Determine the [X, Y] coordinate at the center of the cell enclosing the given text.  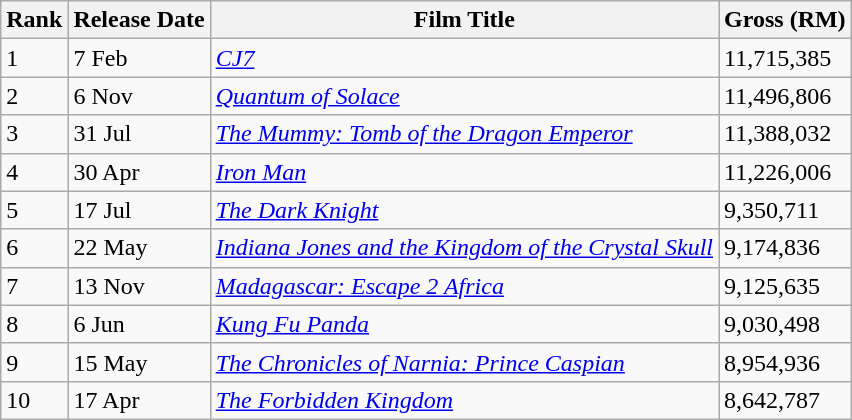
Iron Man [464, 172]
17 Jul [139, 210]
Kung Fu Panda [464, 324]
The Mummy: Tomb of the Dragon Emperor [464, 134]
11,715,385 [786, 58]
Quantum of Solace [464, 96]
15 May [139, 362]
Release Date [139, 20]
11,388,032 [786, 134]
4 [34, 172]
9,030,498 [786, 324]
2 [34, 96]
1 [34, 58]
Indiana Jones and the Kingdom of the Crystal Skull [464, 248]
The Forbidden Kingdom [464, 400]
3 [34, 134]
6 [34, 248]
8,954,936 [786, 362]
The Chronicles of Narnia: Prince Caspian [464, 362]
6 Jun [139, 324]
11,496,806 [786, 96]
Gross (RM) [786, 20]
9 [34, 362]
Film Title [464, 20]
9,174,836 [786, 248]
Madagascar: Escape 2 Africa [464, 286]
Rank [34, 20]
CJ7 [464, 58]
11,226,006 [786, 172]
5 [34, 210]
22 May [139, 248]
9,125,635 [786, 286]
8 [34, 324]
8,642,787 [786, 400]
17 Apr [139, 400]
6 Nov [139, 96]
13 Nov [139, 286]
9,350,711 [786, 210]
10 [34, 400]
31 Jul [139, 134]
7 [34, 286]
The Dark Knight [464, 210]
7 Feb [139, 58]
30 Apr [139, 172]
